Find where the given text appears and provide that cell's center as [x, y] coordinate. 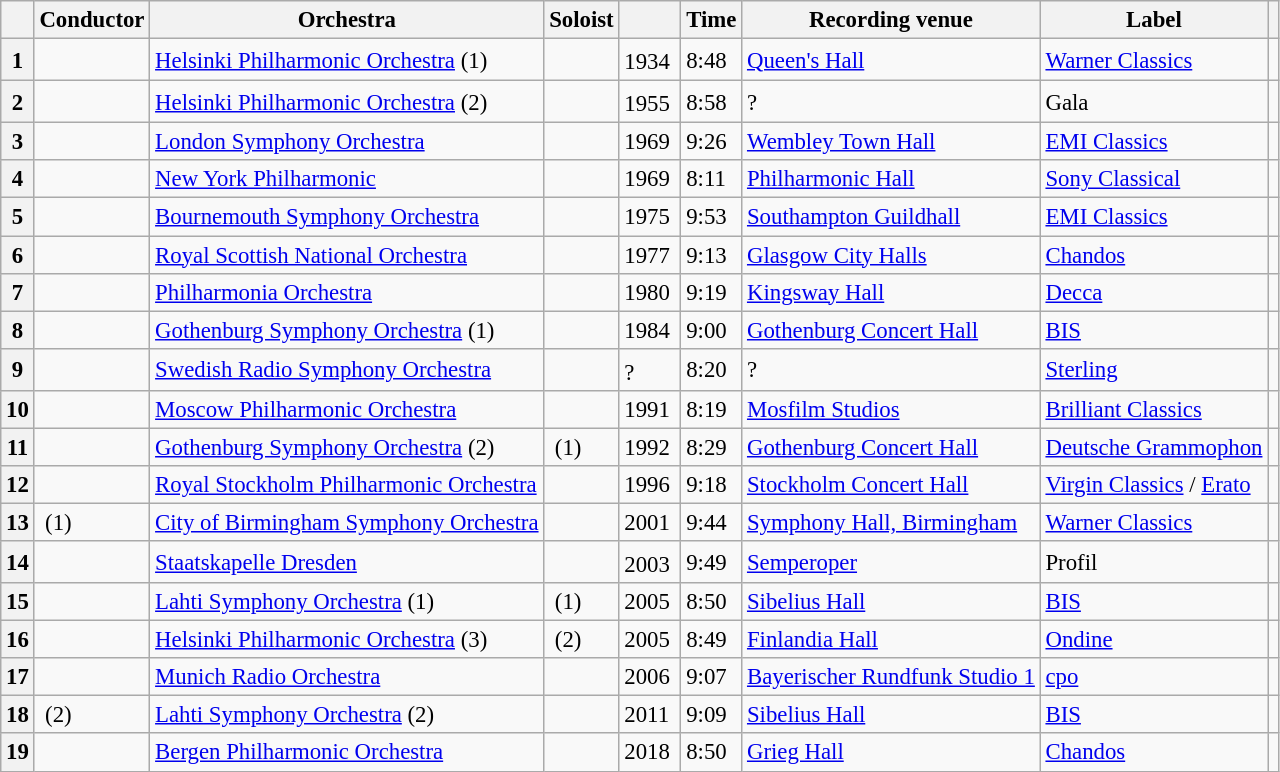
Recording venue [891, 20]
Kingsway Hall [891, 292]
9:44 [712, 522]
10 [18, 410]
8:58 [712, 102]
1 [18, 60]
Helsinki Philharmonic Orchestra (1) [347, 60]
Sony Classical [1154, 179]
14 [18, 562]
1984 [650, 330]
City of Birmingham Symphony Orchestra [347, 522]
Soloist [582, 20]
Bayerischer Rundfunk Studio 1 [891, 677]
8:29 [712, 447]
New York Philharmonic [347, 179]
Sterling [1154, 369]
18 [18, 715]
Helsinki Philharmonic Orchestra (2) [347, 102]
2011 [650, 715]
Virgin Classics / Erato [1154, 485]
9:26 [712, 142]
9:53 [712, 217]
Brilliant Classics [1154, 410]
Time [712, 20]
Philharmonic Hall [891, 179]
Staatskapelle Dresden [347, 562]
London Symphony Orchestra [347, 142]
Wembley Town Hall [891, 142]
8:11 [712, 179]
Semperoper [891, 562]
3 [18, 142]
9:00 [712, 330]
Royal Stockholm Philharmonic Orchestra [347, 485]
Bournemouth Symphony Orchestra [347, 217]
Profil [1154, 562]
Glasgow City Halls [891, 255]
Conductor [92, 20]
Deutsche Grammophon [1154, 447]
2 [18, 102]
Lahti Symphony Orchestra (2) [347, 715]
4 [18, 179]
1975 [650, 217]
9:18 [712, 485]
Gothenburg Symphony Orchestra (2) [347, 447]
1992 [650, 447]
1934 [650, 60]
Swedish Radio Symphony Orchestra [347, 369]
1996 [650, 485]
Decca [1154, 292]
9 [18, 369]
19 [18, 753]
8:19 [712, 410]
8:48 [712, 60]
16 [18, 640]
Lahti Symphony Orchestra (1) [347, 602]
6 [18, 255]
2006 [650, 677]
cpo [1154, 677]
Queen's Hall [891, 60]
2001 [650, 522]
Mosfilm Studios [891, 410]
Ondine [1154, 640]
5 [18, 217]
Munich Radio Orchestra [347, 677]
8:20 [712, 369]
9:19 [712, 292]
Label [1154, 20]
8:49 [712, 640]
1977 [650, 255]
1980 [650, 292]
Gala [1154, 102]
Philharmonia Orchestra [347, 292]
Gothenburg Symphony Orchestra (1) [347, 330]
13 [18, 522]
Bergen Philharmonic Orchestra [347, 753]
1955 [650, 102]
Symphony Hall, Birmingham [891, 522]
2018 [650, 753]
Moscow Philharmonic Orchestra [347, 410]
2003 [650, 562]
Helsinki Philharmonic Orchestra (3) [347, 640]
Southampton Guildhall [891, 217]
9:07 [712, 677]
Stockholm Concert Hall [891, 485]
9:49 [712, 562]
9:13 [712, 255]
8 [18, 330]
17 [18, 677]
9:09 [712, 715]
Royal Scottish National Orchestra [347, 255]
Grieg Hall [891, 753]
Finlandia Hall [891, 640]
15 [18, 602]
11 [18, 447]
1991 [650, 410]
12 [18, 485]
Orchestra [347, 20]
7 [18, 292]
